Search for the cell housing the specified text and yield its (X, Y) center coordinate. 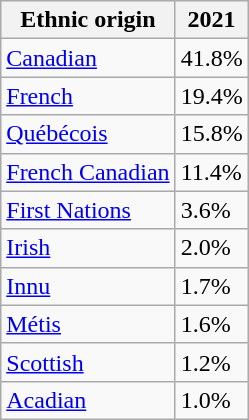
1.0% (212, 400)
French (88, 96)
Métis (88, 324)
Ethnic origin (88, 20)
Scottish (88, 362)
15.8% (212, 134)
11.4% (212, 172)
Innu (88, 286)
2.0% (212, 248)
1.2% (212, 362)
Irish (88, 248)
19.4% (212, 96)
First Nations (88, 210)
1.7% (212, 286)
Acadian (88, 400)
French Canadian (88, 172)
2021 (212, 20)
Québécois (88, 134)
3.6% (212, 210)
41.8% (212, 58)
Canadian (88, 58)
1.6% (212, 324)
